Capture the cell that displays the provided text and extract its (X, Y) central coordinate. 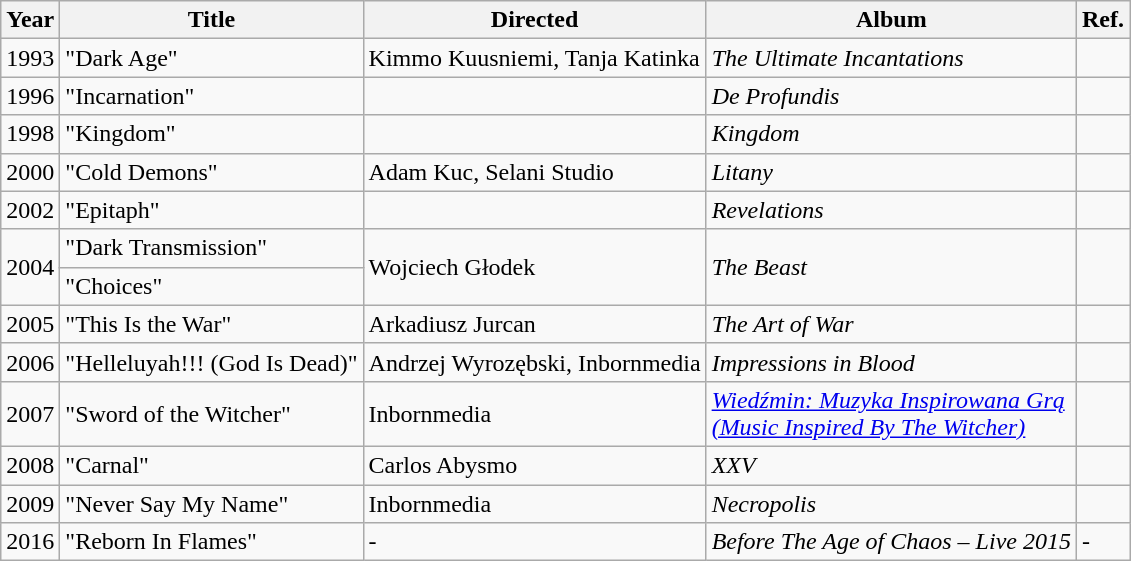
Wiedźmin: Muzyka Inspirowana Grą(Music Inspired By The Witcher) (891, 414)
"Kingdom" (212, 134)
"Never Say My Name" (212, 503)
"Cold Demons" (212, 172)
1996 (30, 96)
Ref. (1102, 20)
"Sword of the Witcher" (212, 414)
De Profundis (891, 96)
Arkadiusz Jurcan (534, 324)
"Epitaph" (212, 210)
2004 (30, 267)
The Beast (891, 267)
2000 (30, 172)
"Reborn In Flames" (212, 542)
Litany (891, 172)
2007 (30, 414)
"Helleluyah!!! (God Is Dead)" (212, 362)
"Incarnation" (212, 96)
"Dark Transmission" (212, 248)
1998 (30, 134)
Adam Kuc, Selani Studio (534, 172)
"Carnal" (212, 465)
The Ultimate Incantations (891, 58)
2002 (30, 210)
Year (30, 20)
1993 (30, 58)
Title (212, 20)
"This Is the War" (212, 324)
2008 (30, 465)
XXV (891, 465)
Kimmo Kuusniemi, Tanja Katinka (534, 58)
The Art of War (891, 324)
Carlos Abysmo (534, 465)
Directed (534, 20)
2016 (30, 542)
2009 (30, 503)
"Choices" (212, 286)
Revelations (891, 210)
Impressions in Blood (891, 362)
Kingdom (891, 134)
Wojciech Głodek (534, 267)
Album (891, 20)
Andrzej Wyrozębski, Inbornmedia (534, 362)
Before The Age of Chaos – Live 2015 (891, 542)
2005 (30, 324)
Necropolis (891, 503)
2006 (30, 362)
"Dark Age" (212, 58)
